Determine the (x, y) coordinate at the center of the cell enclosing the given text.  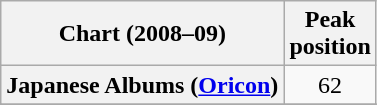
62 (330, 85)
Chart (2008–09) (142, 34)
Japanese Albums (Oricon) (142, 85)
Peakposition (330, 34)
